Extract the [X, Y] coordinate from the center of the cell holding the provided text.  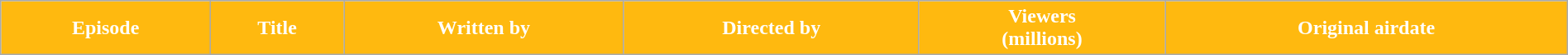
Episode [106, 28]
Directed by [771, 28]
Original airdate [1366, 28]
Viewers(millions) [1042, 28]
Title [278, 28]
Written by [485, 28]
